Capture the cell that displays the provided text and extract its [X, Y] central coordinate. 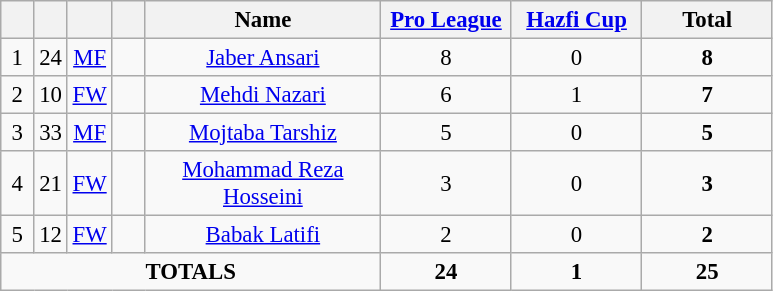
10 [50, 95]
6 [446, 95]
Babak Latifi [263, 235]
Pro League [446, 20]
Mojtaba Tarshiz [263, 133]
33 [50, 133]
21 [50, 184]
4 [18, 184]
12 [50, 235]
7 [708, 95]
Jaber Ansari [263, 58]
Mehdi Nazari [263, 95]
24 [50, 58]
Name [263, 20]
Hazfi Cup [576, 20]
Mohammad Reza Hosseini [263, 184]
Total [708, 20]
